Detect which cell encompasses the target text, then output its (X, Y) center coordinate. 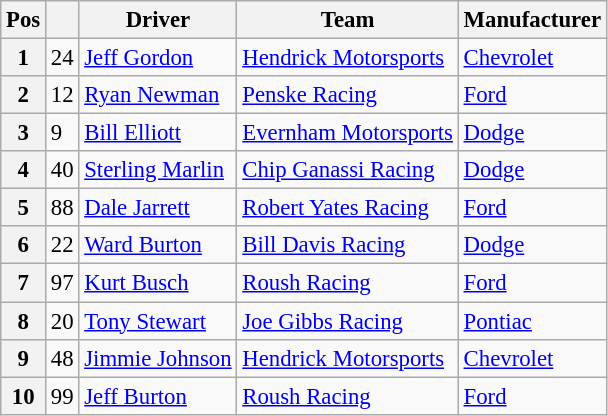
3 (24, 133)
1 (24, 58)
Driver (158, 20)
Sterling Marlin (158, 170)
Chip Ganassi Racing (348, 170)
Ryan Newman (158, 95)
40 (62, 170)
20 (62, 321)
7 (24, 283)
Team (348, 20)
Ward Burton (158, 245)
10 (24, 396)
Robert Yates Racing (348, 208)
Penske Racing (348, 95)
24 (62, 58)
99 (62, 396)
Joe Gibbs Racing (348, 321)
12 (62, 95)
48 (62, 358)
Tony Stewart (158, 321)
2 (24, 95)
Bill Elliott (158, 133)
Manufacturer (532, 20)
Pos (24, 20)
97 (62, 283)
Jeff Burton (158, 396)
8 (24, 321)
Pontiac (532, 321)
22 (62, 245)
Kurt Busch (158, 283)
Jeff Gordon (158, 58)
88 (62, 208)
4 (24, 170)
Dale Jarrett (158, 208)
5 (24, 208)
6 (24, 245)
Evernham Motorsports (348, 133)
Jimmie Johnson (158, 358)
Bill Davis Racing (348, 245)
